Provide the [x, y] coordinate of the cell's center where the given text is located.  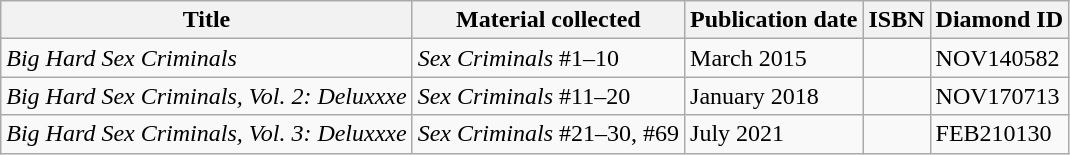
FEB210130 [999, 134]
Big Hard Sex Criminals, Vol. 3: Deluxxxe [206, 134]
Big Hard Sex Criminals, Vol. 2: Deluxxxe [206, 96]
Diamond ID [999, 20]
ISBN [896, 20]
Publication date [774, 20]
Title [206, 20]
Sex Criminals #11–20 [548, 96]
Sex Criminals #21–30, #69 [548, 134]
July 2021 [774, 134]
March 2015 [774, 58]
Material collected [548, 20]
Sex Criminals #1–10 [548, 58]
NOV140582 [999, 58]
Big Hard Sex Criminals [206, 58]
January 2018 [774, 96]
NOV170713 [999, 96]
